Output the [x, y] coordinate of the center of the cell containing the given text.  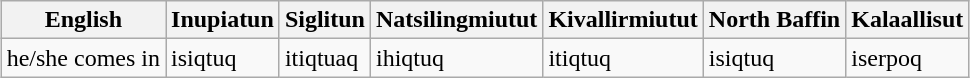
Kivallirmiutut [623, 20]
iserpoq [908, 58]
itiqtuq [623, 58]
North Baffin [774, 20]
ihiqtuq [456, 58]
itiqtuaq [324, 58]
Siglitun [324, 20]
he/she comes in [83, 58]
English [83, 20]
Kalaallisut [908, 20]
Inupiatun [223, 20]
Natsilingmiutut [456, 20]
